Scan for the cell matching the given text and deliver its (X, Y) coordinate at center. 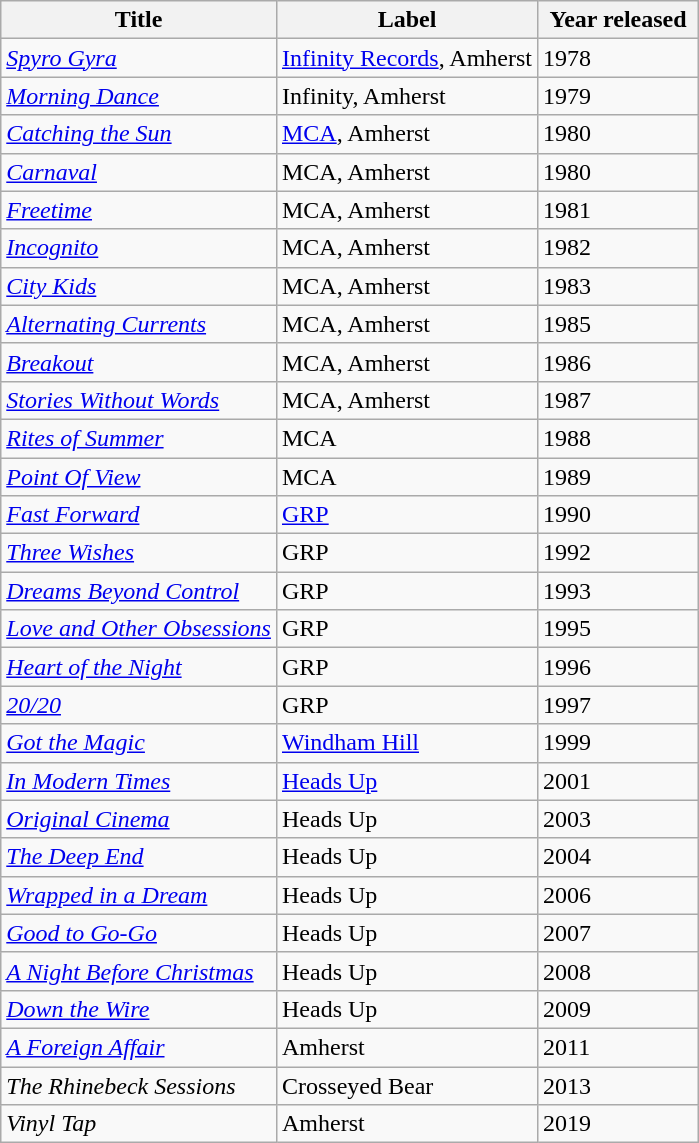
Morning Dance (139, 96)
Down the Wire (139, 1009)
1981 (618, 210)
2003 (618, 819)
1979 (618, 96)
1990 (618, 515)
1989 (618, 477)
2001 (618, 781)
1993 (618, 591)
1983 (618, 286)
Crosseyed Bear (406, 1085)
Stories Without Words (139, 400)
2004 (618, 857)
In Modern Times (139, 781)
Spyro Gyra (139, 58)
Heart of the Night (139, 667)
Original Cinema (139, 819)
Vinyl Tap (139, 1124)
Freetime (139, 210)
Got the Magic (139, 743)
Breakout (139, 362)
Rites of Summer (139, 438)
Fast Forward (139, 515)
Windham Hill (406, 743)
1995 (618, 629)
Alternating Currents (139, 324)
Three Wishes (139, 553)
2009 (618, 1009)
1997 (618, 705)
Love and Other Obsessions (139, 629)
Good to Go-Go (139, 933)
Year released (618, 20)
2006 (618, 895)
A Foreign Affair (139, 1047)
1986 (618, 362)
1996 (618, 667)
2008 (618, 971)
1999 (618, 743)
Infinity, Amherst (406, 96)
Incognito (139, 248)
1992 (618, 553)
Dreams Beyond Control (139, 591)
Infinity Records, Amherst (406, 58)
1985 (618, 324)
2013 (618, 1085)
The Rhinebeck Sessions (139, 1085)
Wrapped in a Dream (139, 895)
1982 (618, 248)
Label (406, 20)
A Night Before Christmas (139, 971)
City Kids (139, 286)
1978 (618, 58)
2007 (618, 933)
2011 (618, 1047)
2019 (618, 1124)
1987 (618, 400)
20/20 (139, 705)
Point Of View (139, 477)
The Deep End (139, 857)
1988 (618, 438)
Catching the Sun (139, 134)
Carnaval (139, 172)
Title (139, 20)
